Output the [X, Y] coordinate of the center of the cell containing the given text.  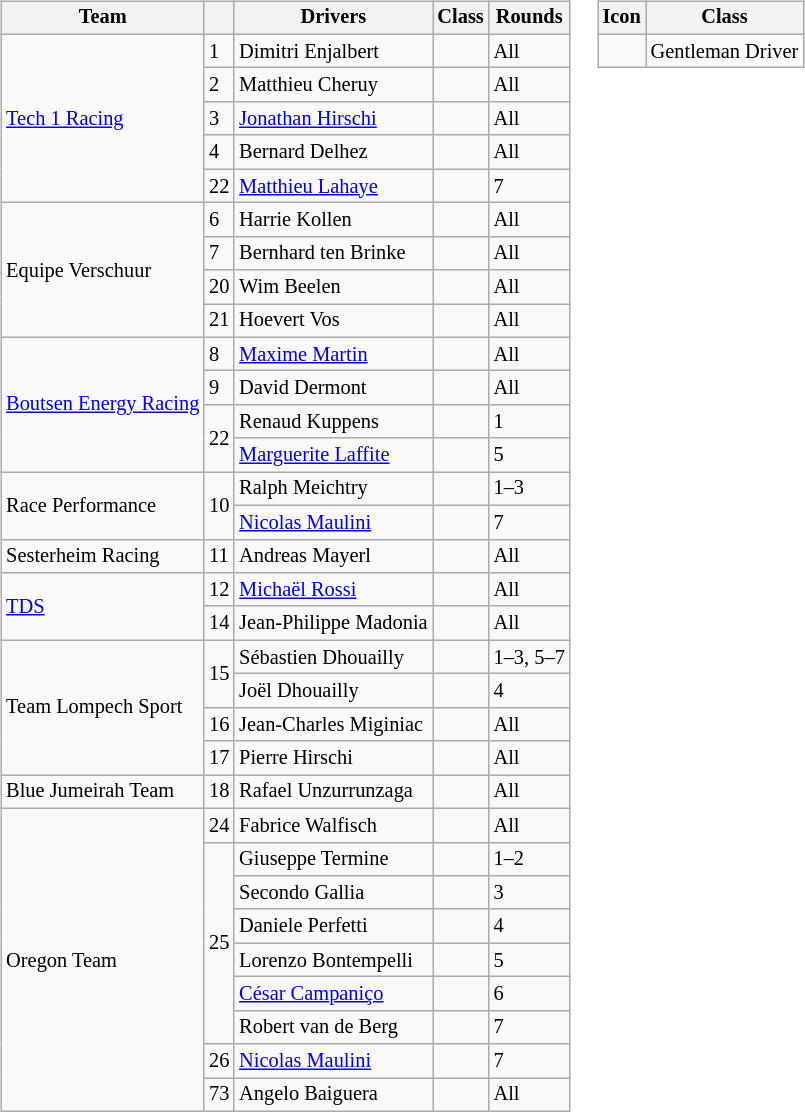
TDS [102, 606]
Lorenzo Bontempelli [333, 960]
12 [219, 590]
David Dermont [333, 388]
20 [219, 287]
Fabrice Walfisch [333, 825]
11 [219, 556]
8 [219, 354]
Team [102, 18]
Giuseppe Termine [333, 859]
24 [219, 825]
Gentleman Driver [724, 51]
2 [219, 85]
Sébastien Dhouailly [333, 657]
Dimitri Enjalbert [333, 51]
Jean-Philippe Madonia [333, 623]
1–3, 5–7 [530, 657]
César Campaniço [333, 994]
Race Performance [102, 506]
Matthieu Cheruy [333, 85]
Tech 1 Racing [102, 118]
1–2 [530, 859]
25 [219, 943]
Michaël Rossi [333, 590]
Secondo Gallia [333, 893]
Team Lompech Sport [102, 708]
Bernhard ten Brinke [333, 253]
Harrie Kollen [333, 220]
Drivers [333, 18]
Jonathan Hirschi [333, 119]
Bernard Delhez [333, 152]
73 [219, 1095]
Robert van de Berg [333, 1027]
Boutsen Energy Racing [102, 404]
Marguerite Laffite [333, 455]
Oregon Team [102, 960]
26 [219, 1061]
Joël Dhouailly [333, 691]
Blue Jumeirah Team [102, 792]
9 [219, 388]
Equipe Verschuur [102, 270]
Hoevert Vos [333, 321]
Pierre Hirschi [333, 758]
17 [219, 758]
Maxime Martin [333, 354]
Wim Beelen [333, 287]
18 [219, 792]
Angelo Baiguera [333, 1095]
Daniele Perfetti [333, 926]
Rounds [530, 18]
Sesterheim Racing [102, 556]
10 [219, 506]
Matthieu Lahaye [333, 186]
Andreas Mayerl [333, 556]
14 [219, 623]
Icon [622, 18]
21 [219, 321]
15 [219, 674]
Rafael Unzurrunzaga [333, 792]
Renaud Kuppens [333, 422]
16 [219, 724]
Ralph Meichtry [333, 489]
1–3 [530, 489]
Jean-Charles Miginiac [333, 724]
